Return [x, y] of the center of cell containing provided text 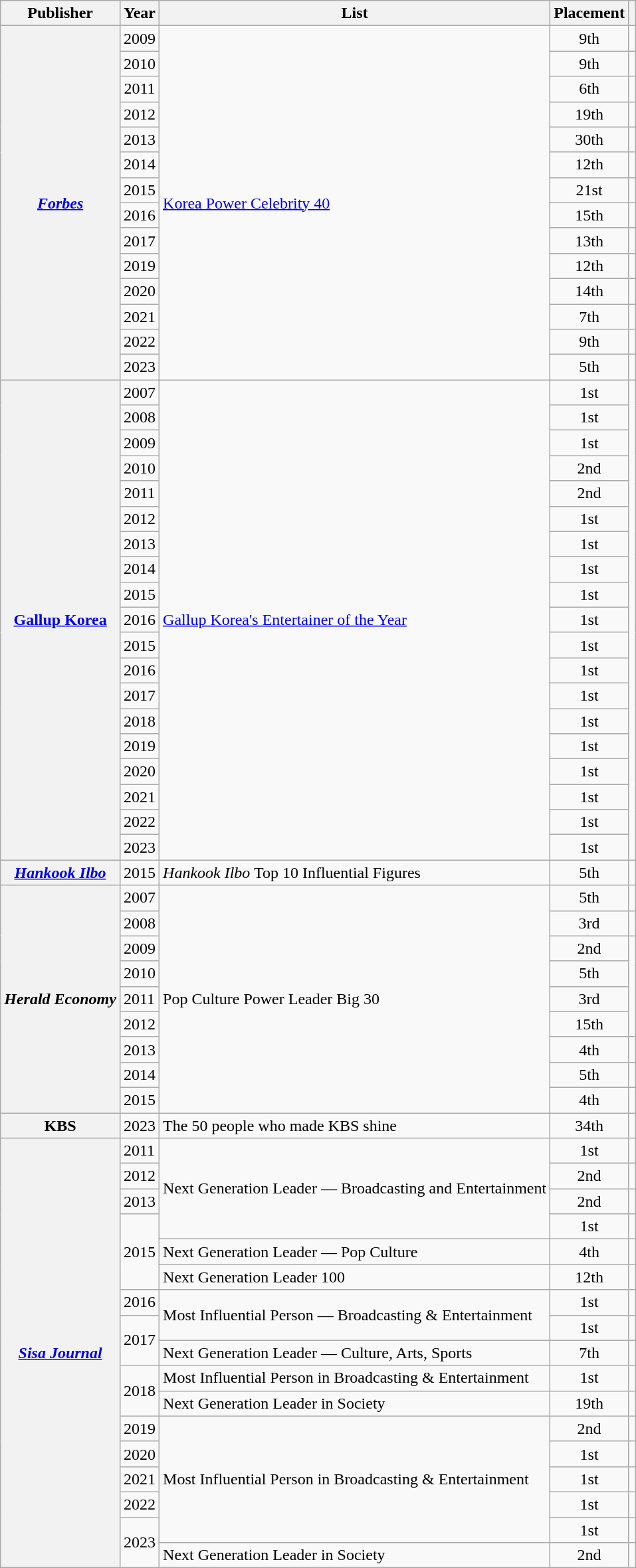
Next Generation Leader 100 [355, 1277]
Hankook Ilbo Top 10 Influential Figures [355, 873]
Placement [589, 13]
List [355, 13]
34th [589, 1126]
21st [589, 190]
Herald Economy [60, 999]
Korea Power Celebrity 40 [355, 203]
Most Influential Person — Broadcasting & Entertainment [355, 1315]
30th [589, 139]
Next Generation Leader — Pop Culture [355, 1252]
14th [589, 291]
Gallup Korea's Entertainer of the Year [355, 620]
Year [140, 13]
Next Generation Leader — Culture, Arts, Sports [355, 1353]
Gallup Korea [60, 620]
6th [589, 89]
Sisa Journal [60, 1353]
Forbes [60, 203]
KBS [60, 1126]
Hankook Ilbo [60, 873]
Next Generation Leader — Broadcasting and Entertainment [355, 1189]
The 50 people who made KBS shine [355, 1126]
Pop Culture Power Leader Big 30 [355, 999]
13th [589, 240]
Publisher [60, 13]
